Extract the [x, y] coordinate from the center of the cell holding the provided text.  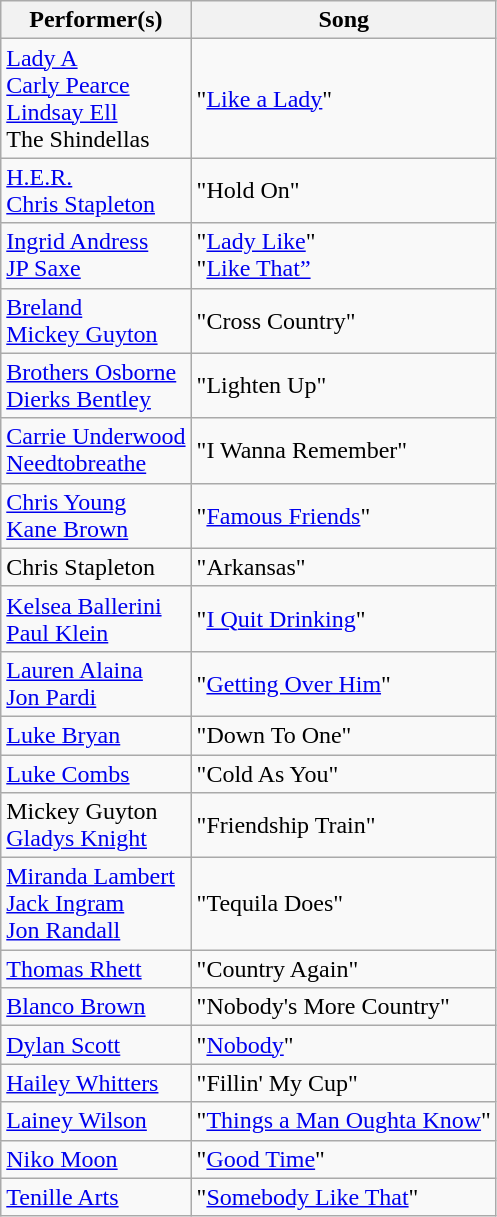
"Getting Over Him" [344, 684]
Ingrid AndressJP Saxe [96, 256]
Performer(s) [96, 20]
Kelsea BalleriniPaul Klein [96, 618]
"Friendship Train" [344, 826]
Miranda LambertJack IngramJon Randall [96, 904]
Lauren AlainaJon Pardi [96, 684]
"Things a Man Oughta Know" [344, 1121]
"Fillin' My Cup" [344, 1083]
"Cross Country" [344, 320]
Thomas Rhett [96, 969]
Lady ACarly PearceLindsay EllThe Shindellas [96, 98]
"Down To One" [344, 735]
Luke Bryan [96, 735]
Chris YoungKane Brown [96, 516]
Chris Stapleton [96, 567]
Carrie UnderwoodNeedtobreathe [96, 450]
"Famous Friends" [344, 516]
"Cold As You" [344, 773]
Dylan Scott [96, 1045]
Song [344, 20]
"Somebody Like That" [344, 1197]
"Hold On" [344, 190]
"Lady Like""Like That” [344, 256]
"Country Again" [344, 969]
Niko Moon [96, 1159]
"I Wanna Remember" [344, 450]
"Like a Lady" [344, 98]
"Good Time" [344, 1159]
"Tequila Does" [344, 904]
Blanco Brown [96, 1007]
Luke Combs [96, 773]
Brothers OsborneDierks Bentley [96, 386]
Mickey GuytonGladys Knight [96, 826]
Tenille Arts [96, 1197]
"Arkansas" [344, 567]
Lainey Wilson [96, 1121]
"Nobody's More Country" [344, 1007]
"I Quit Drinking" [344, 618]
"Nobody" [344, 1045]
"Lighten Up" [344, 386]
H.E.R.Chris Stapleton [96, 190]
BrelandMickey Guyton [96, 320]
Hailey Whitters [96, 1083]
